Search for the cell housing the specified text and yield its (X, Y) center coordinate. 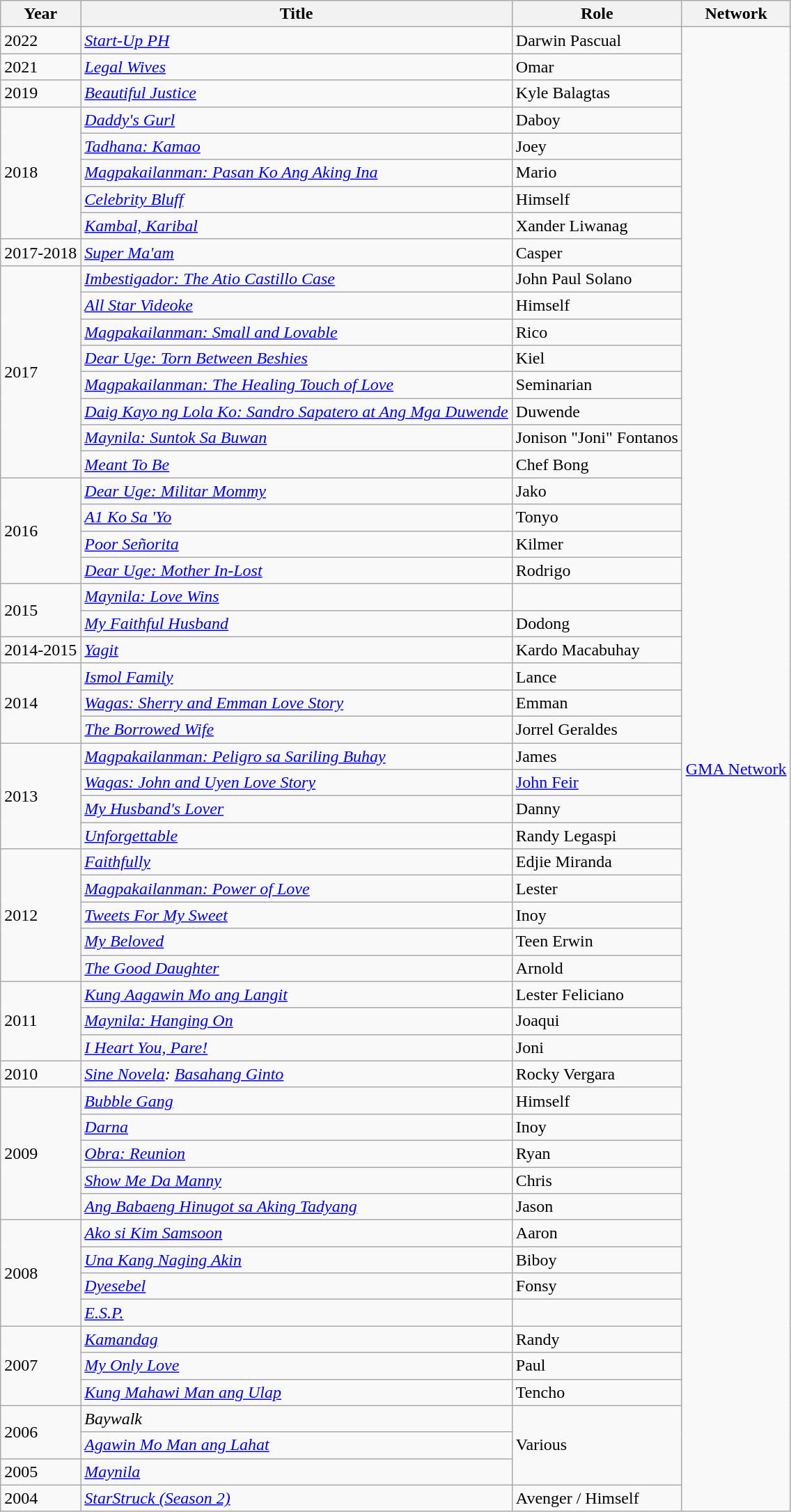
Jason (597, 1207)
2016 (40, 531)
The Borrowed Wife (297, 729)
Dodong (597, 623)
2015 (40, 610)
Kambal, Karibal (297, 226)
Magpakailanman: Pasan Ko Ang Aking Ina (297, 173)
Rocky Vergara (597, 1074)
Super Ma'am (297, 252)
2014 (40, 703)
Dyesebel (297, 1286)
Daboy (597, 120)
Wagas: John and Uyen Love Story (297, 783)
Ismol Family (297, 676)
2022 (40, 40)
2018 (40, 173)
Xander Liwanag (597, 226)
Avenger / Himself (597, 1498)
James (597, 756)
Magpakailanman: The Healing Touch of Love (297, 385)
2008 (40, 1273)
Fonsy (597, 1286)
Kiel (597, 359)
StarStruck (Season 2) (297, 1498)
2011 (40, 1021)
Various (597, 1445)
Network (736, 14)
Start-Up PH (297, 40)
John Paul Solano (597, 279)
Emman (597, 703)
A1 Ko Sa 'Yo (297, 517)
Duwende (597, 412)
Chef Bong (597, 465)
Yagit (297, 650)
Seminarian (597, 385)
Baywalk (297, 1419)
2009 (40, 1153)
Maynila (297, 1472)
Tweets For My Sweet (297, 915)
Darna (297, 1127)
Joaqui (597, 1021)
Beautiful Justice (297, 93)
E.S.P. (297, 1313)
Ryan (597, 1153)
My Beloved (297, 942)
Celebrity Bluff (297, 199)
My Faithful Husband (297, 623)
My Only Love (297, 1366)
Danny (597, 809)
2013 (40, 795)
2010 (40, 1074)
2004 (40, 1498)
GMA Network (736, 770)
Daddy's Gurl (297, 120)
Kyle Balagtas (597, 93)
Maynila: Suntok Sa Buwan (297, 438)
Faithfully (297, 862)
Kung Aagawin Mo ang Langit (297, 995)
Kung Mahawi Man ang Ulap (297, 1392)
Casper (597, 252)
Maynila: Hanging On (297, 1021)
Daig Kayo ng Lola Ko: Sandro Sapatero at Ang Mga Duwende (297, 412)
Joni (597, 1047)
Title (297, 14)
Unforgettable (297, 836)
Rico (597, 332)
Show Me Da Manny (297, 1180)
Tonyo (597, 517)
John Feir (597, 783)
My Husband's Lover (297, 809)
Chris (597, 1180)
2007 (40, 1366)
Imbestigador: The Atio Castillo Case (297, 279)
Tadhana: Kamao (297, 146)
Obra: Reunion (297, 1153)
Legal Wives (297, 67)
2006 (40, 1432)
Dear Uge: Torn Between Beshies (297, 359)
Lance (597, 676)
Randy Legaspi (597, 836)
Magpakailanman: Peligro sa Sariling Buhay (297, 756)
2014-2015 (40, 650)
I Heart You, Pare! (297, 1047)
Jorrel Geraldes (597, 729)
Bubble Gang (297, 1100)
Year (40, 14)
Kilmer (597, 544)
2021 (40, 67)
Dear Uge: Militar Mommy (297, 491)
Teen Erwin (597, 942)
Arnold (597, 968)
Edjie Miranda (597, 862)
Una Kang Naging Akin (297, 1260)
Biboy (597, 1260)
Lester Feliciano (597, 995)
Jonison "Joni" Fontanos (597, 438)
Kamandag (297, 1339)
Mario (597, 173)
Omar (597, 67)
Aaron (597, 1233)
Maynila: Love Wins (297, 597)
Paul (597, 1366)
Magpakailanman: Power of Love (297, 889)
Darwin Pascual (597, 40)
Randy (597, 1339)
Jako (597, 491)
Wagas: Sherry and Emman Love Story (297, 703)
2005 (40, 1472)
2017 (40, 371)
Lester (597, 889)
Magpakailanman: Small and Lovable (297, 332)
Meant To Be (297, 465)
Rodrigo (597, 570)
Sine Novela: Basahang Ginto (297, 1074)
The Good Daughter (297, 968)
Role (597, 14)
Tencho (597, 1392)
2012 (40, 915)
Joey (597, 146)
Dear Uge: Mother In-Lost (297, 570)
Ako si Kim Samsoon (297, 1233)
2017-2018 (40, 252)
Poor Señorita (297, 544)
Ang Babaeng Hinugot sa Aking Tadyang (297, 1207)
All Star Videoke (297, 305)
Agawin Mo Man ang Lahat (297, 1445)
2019 (40, 93)
Kardo Macabuhay (597, 650)
